Identify which cell holds the provided text, then report its [x, y] central coordinate. 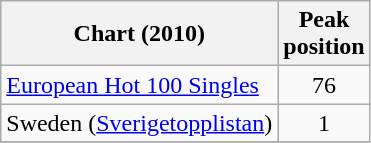
1 [324, 123]
Peakposition [324, 34]
Sweden (Sverigetopplistan) [140, 123]
Chart (2010) [140, 34]
European Hot 100 Singles [140, 85]
76 [324, 85]
